Return (x, y) of the center of cell containing provided text 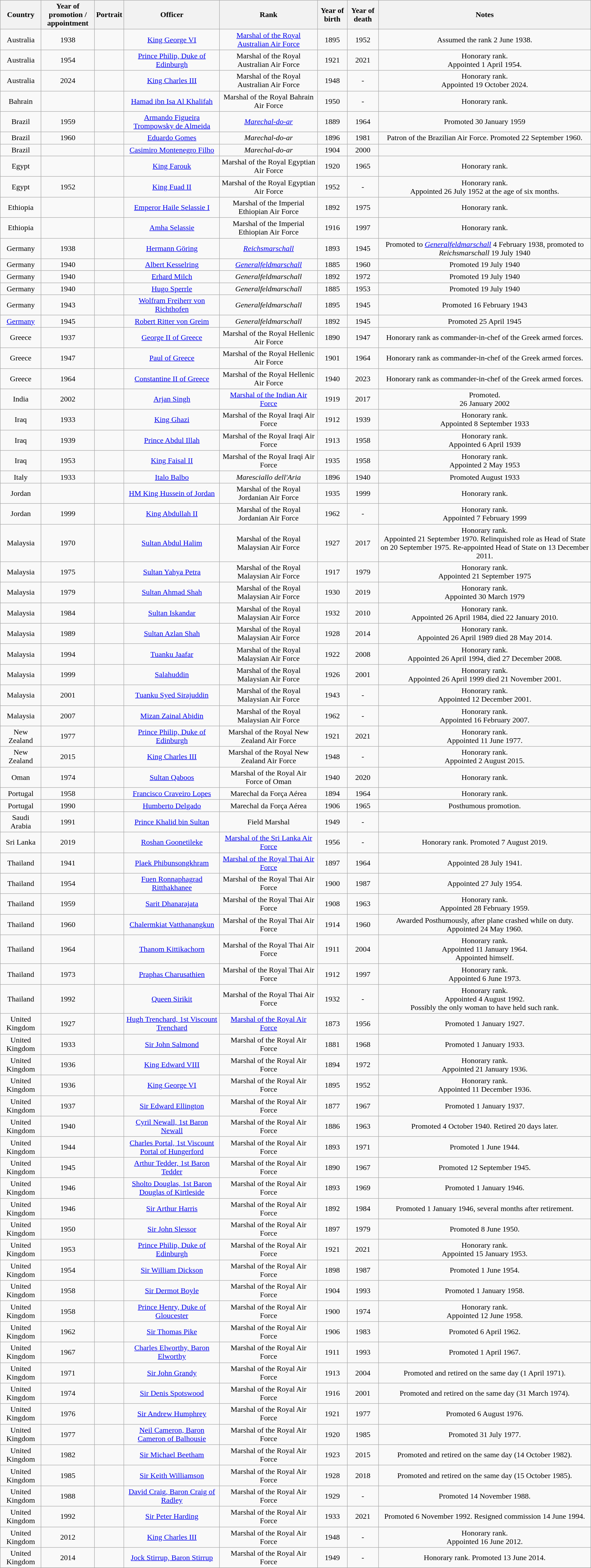
Humberto Delgado (172, 805)
2007 (68, 716)
2024 (68, 81)
1889 (332, 122)
George II of Greece (172, 338)
Promoted and retired on the same day (15 October 1985). (485, 1475)
Promoted 1 June 1944. (485, 1147)
1994 (68, 654)
Sultan Azlan Shah (172, 634)
Sir William Dickson (172, 1270)
Patron of the Brazilian Air Force. Promoted 22 September 1960. (485, 138)
Italo Balbo (172, 477)
Arthur Tedder, 1st Baron Tedder (172, 1167)
Promoted 1 January 1933. (485, 1044)
Maresciallo dell'Aria (268, 477)
Awarded Posthumously, after plane crashed while on duty.Appointed 24 May 1960. (485, 925)
Honorary rank.Appointed 4 August 1992.Possibly the only woman to have held such rank. (485, 999)
Honorary rank.Appointed 26 April 1984, died 22 January 2010. (485, 613)
Honorary rank.Appointed 28 February 1959. (485, 904)
2020 (363, 777)
1898 (332, 1270)
Plaek Phibunsongkhram (172, 863)
Italy (21, 477)
Promoted 30 January 1959 (485, 122)
King Abdullah II (172, 514)
2008 (363, 654)
Promoted. 26 January 2002 (485, 399)
Sir John Slessor (172, 1229)
Promoted 25 April 1945 (485, 321)
Honorary rank.Appointed 21 January 1936. (485, 1065)
2002 (68, 399)
Promoted 14 November 1988. (485, 1496)
Oman (21, 777)
Promoted 6 April 1962. (485, 1332)
1981 (363, 138)
Saudi Arabia (21, 822)
1923 (332, 1455)
Honorary rank.Appointed 1 April 1954. (485, 60)
Sir Michael Beetham (172, 1455)
Casimiro Montenegro Filho (172, 150)
Assumed the rank 2 June 1938. (485, 40)
Year of death (363, 15)
Promoted 1 June 1954. (485, 1270)
Fuen Ronnaphagrad Ritthakhanee (172, 884)
Hugh Trenchard, 1st Viscount Trenchard (172, 1024)
Honorary rank.Appointed 21 September 1970. Relinquished role as Head of State on 20 September 1975. Re-appointed Head of State on 13 December 2011. (485, 543)
Honorary rank.Appointed 8 September 1933 (485, 420)
Sir Arthur Harris (172, 1208)
Sir Keith Williamson (172, 1475)
Sultan Abdul Halim (172, 543)
Albert Kesselring (172, 265)
Bahrain (21, 101)
Jock Stirrup, Baron Stirrup (172, 1558)
Roshan Goonetileke (172, 842)
1914 (332, 925)
1991 (68, 822)
Sir Thomas Pike (172, 1332)
Charles Portal, 1st Viscount Portal of Hungerford (172, 1147)
Paul of Greece (172, 358)
1919 (332, 399)
Posthumous promotion. (485, 805)
Hamad ibn Isa Al Khalifah (172, 101)
Promoted 1 January 1937. (485, 1106)
Prince Khalid bin Sultan (172, 822)
Sholto Douglas, 1st Baron Douglas of Kirtleside (172, 1188)
Appointed 27 July 1954. (485, 884)
1926 (332, 675)
Promoted 1 January 1946. (485, 1188)
Salahuddin (172, 675)
Sir Peter Harding (172, 1516)
King Edward VIII (172, 1065)
Honorary rank.Appointed 12 June 1958. (485, 1311)
1941 (68, 863)
Honorary rank.Appointed 7 February 1999 (485, 514)
Tuanku Jaafar (172, 654)
Sir Andrew Humphrey (172, 1414)
Appointed 28 July 1941. (485, 863)
Sultan Qaboos (172, 777)
Erhard Milch (172, 277)
1968 (363, 1044)
Sultan Yahya Petra (172, 572)
Marshal of the Indian Air Force (268, 399)
Promoted and retired on the same day (1 April 1971). (485, 1373)
Chalermkiat Vatthanangkun (172, 925)
1969 (363, 1188)
Honorary rank.Appointed 2 May 1953 (485, 461)
Amha Selassie (172, 228)
Honorary rank.Appointed 11 December 1936. (485, 1085)
Honorary rank.Appointed 19 October 2024. (485, 81)
Portrait (109, 15)
Marshal of the Royal Air Force of Oman (268, 777)
Honorary rank.Appointed 11 January 1964.Appointed himself. (485, 949)
1990 (68, 805)
2018 (363, 1475)
Wolfram Freiherr von Richthofen (172, 305)
Honorary rank.Appointed 16 February 2007. (485, 716)
Promoted and retired on the same day (14 October 1982). (485, 1455)
Sir John Salmond (172, 1044)
Honorary rank.Appointed 26 April 1989 died 28 May 2014. (485, 634)
1976 (68, 1414)
Officer (172, 15)
Honorary rank.Appointed 16 June 2012. (485, 1537)
Charles Elworthy, Baron Elworthy (172, 1352)
1988 (68, 1496)
Promoted 1 January 1946, several months after retirement. (485, 1208)
2023 (363, 379)
1877 (332, 1106)
Marshal of the Sri Lanka Air Force (268, 842)
Sultan Iskandar (172, 613)
Honorary rank.Appointed 6 June 1973. (485, 974)
Honorary rank.Appointed 12 December 2001. (485, 695)
Honorary rank.Appointed 2 August 2015. (485, 757)
Praphas Charusathien (172, 974)
Prince Abdul Illah (172, 440)
Sir Edward Ellington (172, 1106)
Promoted 6 November 1992. Resigned commission 14 June 1994. (485, 1516)
Promoted 16 February 1943 (485, 305)
Promoted 1 January 1958. (485, 1291)
Marshal of the Royal Bahrain Air Force (268, 101)
Tuanku Syed Sirajuddin (172, 695)
Sarit Dhanarajata (172, 904)
Sri Lanka (21, 842)
1973 (68, 974)
Promoted 1 January 1927. (485, 1024)
Notes (485, 15)
1917 (332, 572)
Honorary rank.Appointed 6 April 1939 (485, 440)
Queen Sirikit (172, 999)
Honorary rank. Promoted 13 June 2014. (485, 1558)
1982 (68, 1455)
1922 (332, 654)
Hugo Sperrle (172, 289)
Mizan Zainal Abidin (172, 716)
Constantine II of Greece (172, 379)
Promoted 12 September 1945. (485, 1167)
Field Marshal (268, 822)
1944 (68, 1147)
Year of birth (332, 15)
Sir Denis Spotswood (172, 1393)
Sultan Ahmad Shah (172, 593)
Promoted 1 April 1967. (485, 1352)
King Faisal II (172, 461)
Promoted 6 August 1976. (485, 1414)
Country (21, 15)
Honorary rank.Appointed 21 September 1975 (485, 572)
Honorary rank.Appointed 11 June 1977. (485, 736)
1930 (332, 593)
1989 (68, 634)
Armando Figueira Trompowsky de Almeida (172, 122)
Sir John Grandy (172, 1373)
David Craig, Baron Craig of Radley (172, 1496)
King Farouk (172, 166)
1983 (363, 1332)
Promoted to Generalfeldmarschall 4 February 1938, promoted to Reichsmarschall 19 July 1940 (485, 248)
Promoted and retired on the same day (31 March 1974). (485, 1393)
1881 (332, 1044)
Honorary rank.Appointed 26 April 1999 died 21 November 2001. (485, 675)
King Ghazi (172, 420)
Promoted 4 October 1940. Retired 20 days later. (485, 1126)
Honorary rank.Appointed 26 July 1952 at the age of six months. (485, 187)
Promoted 8 June 1950. (485, 1229)
Honorary rank. Promoted 7 August 2019. (485, 842)
King Fuad II (172, 187)
Honorary rank.Appointed 26 April 1994, died 27 December 2008. (485, 654)
Honorary rank.Appointed 30 March 1979 (485, 593)
Francisco Craveiro Lopes (172, 793)
Hermann Göring (172, 248)
Promoted 31 July 1977. (485, 1434)
Promoted August 1933 (485, 477)
2000 (363, 150)
1886 (332, 1126)
1970 (68, 543)
1929 (332, 1496)
Emperor Haile Selassie I (172, 207)
2010 (363, 613)
Neil Cameron, Baron Cameron of Balhousie (172, 1434)
2012 (68, 1537)
1908 (332, 904)
Sir Dermot Boyle (172, 1291)
HM King Hussein of Jordan (172, 493)
1873 (332, 1024)
Thanom Kittikachorn (172, 949)
Cyril Newall, 1st Baron Newall (172, 1126)
Year of promotion /appointment (68, 15)
Reichsmarschall (268, 248)
Robert Ritter von Greim (172, 321)
1901 (332, 358)
Arjan Singh (172, 399)
Rank (268, 15)
Eduardo Gomes (172, 138)
India (21, 399)
Prince Henry, Duke of Gloucester (172, 1311)
Honorary rank.Appointed 15 January 1953. (485, 1250)
